Scan for the cell matching the given text and deliver its [x, y] coordinate at center. 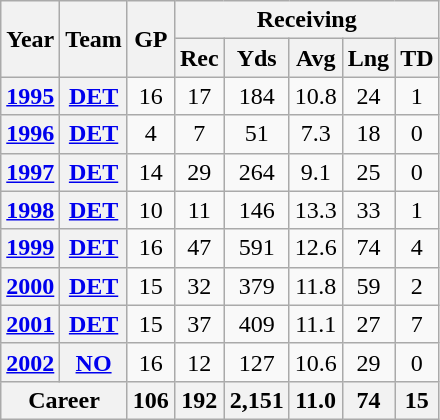
17 [199, 96]
Lng [368, 58]
1999 [30, 248]
127 [256, 362]
25 [368, 172]
2000 [30, 286]
TD [417, 58]
192 [199, 400]
Yds [256, 58]
12.6 [316, 248]
184 [256, 96]
264 [256, 172]
146 [256, 210]
24 [368, 96]
1998 [30, 210]
11.8 [316, 286]
Year [30, 39]
Career [64, 400]
106 [150, 400]
1995 [30, 96]
1997 [30, 172]
51 [256, 134]
10 [150, 210]
59 [368, 286]
11 [199, 210]
10.6 [316, 362]
37 [199, 324]
Team [94, 39]
2001 [30, 324]
1996 [30, 134]
13.3 [316, 210]
2,151 [256, 400]
33 [368, 210]
9.1 [316, 172]
18 [368, 134]
14 [150, 172]
Avg [316, 58]
11.1 [316, 324]
409 [256, 324]
2 [417, 286]
47 [199, 248]
32 [199, 286]
591 [256, 248]
GP [150, 39]
NO [94, 362]
10.8 [316, 96]
7.3 [316, 134]
379 [256, 286]
Receiving [306, 20]
27 [368, 324]
11.0 [316, 400]
2002 [30, 362]
Rec [199, 58]
12 [199, 362]
